Provide the (x, y) coordinate of the cell's center where the given text is located.  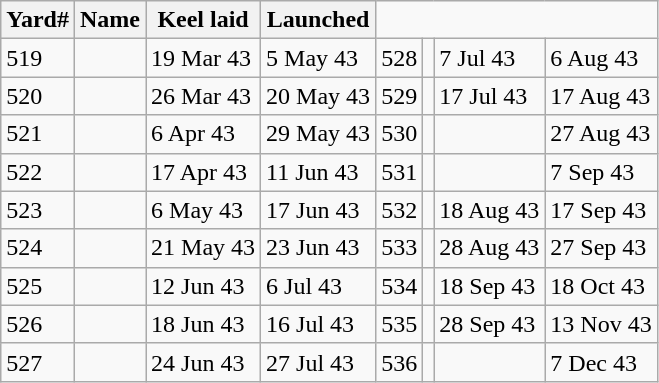
7 Sep 43 (601, 172)
17 Jun 43 (318, 210)
Yard# (38, 20)
7 Jul 43 (490, 58)
525 (38, 286)
521 (38, 134)
27 Sep 43 (601, 248)
13 Nov 43 (601, 324)
12 Jun 43 (204, 286)
17 Sep 43 (601, 210)
Name (110, 20)
532 (400, 210)
534 (400, 286)
18 Aug 43 (490, 210)
530 (400, 134)
526 (38, 324)
524 (38, 248)
27 Aug 43 (601, 134)
531 (400, 172)
Launched (318, 20)
527 (38, 362)
26 Mar 43 (204, 96)
18 Jun 43 (204, 324)
536 (400, 362)
520 (38, 96)
5 May 43 (318, 58)
Keel laid (204, 20)
21 May 43 (204, 248)
519 (38, 58)
16 Jul 43 (318, 324)
529 (400, 96)
28 Sep 43 (490, 324)
535 (400, 324)
6 Apr 43 (204, 134)
7 Dec 43 (601, 362)
533 (400, 248)
28 Aug 43 (490, 248)
6 Jul 43 (318, 286)
6 May 43 (204, 210)
18 Oct 43 (601, 286)
522 (38, 172)
6 Aug 43 (601, 58)
20 May 43 (318, 96)
23 Jun 43 (318, 248)
24 Jun 43 (204, 362)
17 Jul 43 (490, 96)
27 Jul 43 (318, 362)
18 Sep 43 (490, 286)
523 (38, 210)
29 May 43 (318, 134)
17 Apr 43 (204, 172)
19 Mar 43 (204, 58)
528 (400, 58)
17 Aug 43 (601, 96)
11 Jun 43 (318, 172)
